Provide the [x, y] coordinate of the cell's center where the given text is located.  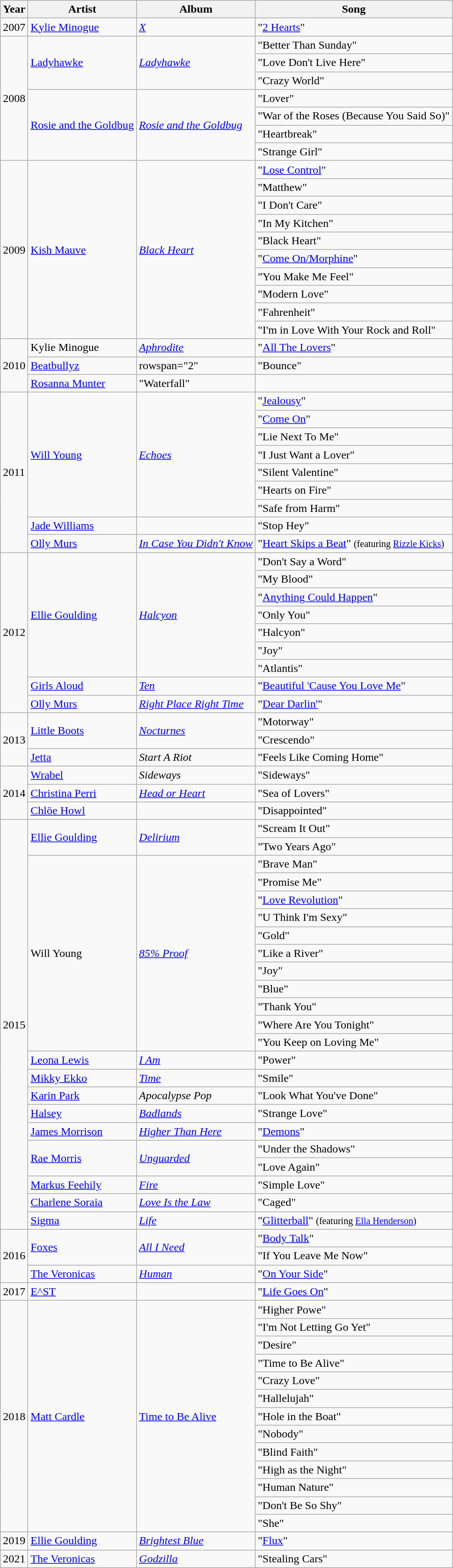
"Crazy Love" [354, 1381]
"Halcyon" [354, 633]
"Life Goes On" [354, 1291]
"Stop Hey" [354, 526]
"Love Don't Live Here" [354, 63]
"Thank You" [354, 1006]
X [196, 27]
"Disappointed" [354, 811]
2007 [14, 27]
"Scream It Out" [354, 829]
"Higher Powe" [354, 1309]
James Morrison [82, 1131]
Markus Feehily [82, 1185]
"Don't Say a Word" [354, 562]
Godzilla [196, 1559]
2021 [14, 1559]
Higher Than Here [196, 1131]
"Like a River" [354, 953]
2012 [14, 633]
"Nobody" [354, 1434]
"Modern Love" [354, 294]
Jetta [82, 757]
Time to Be Alive [196, 1416]
"Simple Love" [354, 1185]
Rosanna Munter [82, 383]
"In My Kitchen" [354, 223]
"Demons" [354, 1131]
"Two Years Ago" [354, 846]
"Heartbreak" [354, 134]
"High as the Night" [354, 1470]
Halsey [82, 1114]
"Flux" [354, 1541]
Love Is the Law [196, 1203]
Badlands [196, 1114]
"Glitterball" (featuring Ella Henderson) [354, 1220]
Song [354, 9]
"All The Lovers" [354, 348]
E^ST [82, 1291]
"Silent Valentine" [354, 472]
"Lover" [354, 98]
Beatbullyz [82, 365]
"Atlantis" [354, 668]
Kish Mauve [82, 250]
Artist [82, 9]
Echoes [196, 454]
"Promise Me" [354, 882]
Black Heart [196, 250]
Mikky Ekko [82, 1078]
"I'm Not Letting Go Yet" [354, 1327]
"Matthew" [354, 187]
"U Think I'm Sexy" [354, 918]
"Jealousy" [354, 401]
Life [196, 1220]
Brightest Blue [196, 1541]
Delirium [196, 838]
Chlöe Howl [82, 811]
"Motorway" [354, 722]
"Sideways" [354, 775]
"Don't Be So Shy" [354, 1505]
Ten [196, 686]
"Only You" [354, 615]
Wrabel [82, 775]
2009 [14, 250]
Human [196, 1274]
"Beautiful 'Cause You Love Me" [354, 686]
"Anything Could Happen" [354, 597]
All I Need [196, 1247]
"Smile" [354, 1078]
"Love Again" [354, 1167]
Nocturnes [196, 730]
Foxes [82, 1247]
Head or Heart [196, 793]
"Under the Shadows" [354, 1149]
"Black Heart" [354, 241]
"Desire" [354, 1345]
"Crescendo" [354, 739]
Unguarded [196, 1158]
"Time to Be Alive" [354, 1363]
Year [14, 9]
Start A Riot [196, 757]
2015 [14, 1025]
"Dear Darlin'" [354, 704]
"War of the Roses (Because You Said So)" [354, 116]
"Lie Next To Me" [354, 437]
rowspan="2" [196, 365]
"She" [354, 1523]
"Bounce" [354, 365]
"Power" [354, 1060]
Charlene Soraia [82, 1203]
Karin Park [82, 1096]
Right Place Right Time [196, 704]
Time [196, 1078]
"On Your Side" [354, 1274]
"Heart Skips a Beat" (featuring Rizzle Kicks) [354, 544]
"Crazy World" [354, 80]
"Hallelujah" [354, 1399]
Rae Morris [82, 1158]
"Come On" [354, 419]
"Blind Faith" [354, 1452]
"I Just Want a Lover" [354, 454]
"Gold" [354, 935]
"I Don't Care" [354, 205]
"Caged" [354, 1203]
"Safe from Harm" [354, 508]
"Hearts on Fire" [354, 490]
Girls Aloud [82, 686]
2013 [14, 739]
I Am [196, 1060]
2010 [14, 365]
"2 Hearts" [354, 27]
"Strange Love" [354, 1114]
"Look What You've Done" [354, 1096]
"Hole in the Boat" [354, 1416]
"If You Leave Me Now" [354, 1256]
"Human Nature" [354, 1488]
"I'm in Love With Your Rock and Roll" [354, 330]
"Stealing Cars" [354, 1559]
"You Make Me Feel" [354, 277]
"You Keep on Loving Me" [354, 1042]
Sideways [196, 775]
2008 [14, 98]
Christina Perri [82, 793]
2011 [14, 473]
"Lose Control" [354, 169]
2016 [14, 1256]
"Brave Man" [354, 864]
In Case You Didn't Know [196, 544]
Leona Lewis [82, 1060]
"Come On/Morphine" [354, 259]
2018 [14, 1416]
"Body Talk" [354, 1238]
Matt Cardle [82, 1416]
Fire [196, 1185]
2017 [14, 1291]
"Love Revolution" [354, 900]
Halcyon [196, 615]
"Better Than Sunday" [354, 45]
"Strange Girl" [354, 152]
"Waterfall" [196, 383]
"Feels Like Coming Home" [354, 757]
Little Boots [82, 730]
85% Proof [196, 954]
Sigma [82, 1220]
Album [196, 9]
"Fahrenheit" [354, 312]
"Sea of Lovers" [354, 793]
Apocalypse Pop [196, 1096]
Jade Williams [82, 526]
"Blue" [354, 989]
Aphrodite [196, 348]
"My Blood" [354, 579]
2014 [14, 793]
2019 [14, 1541]
"Where Are You Tonight" [354, 1024]
